Scan for the cell matching the given text and deliver its (X, Y) coordinate at center. 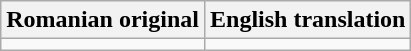
English translation (308, 20)
Romanian original (103, 20)
